Locate the cell with the specified text and output its (X, Y) center coordinate. 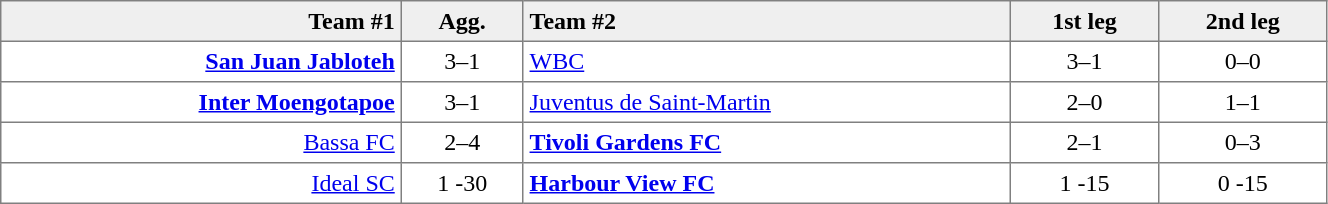
1 -15 (1084, 183)
2–0 (1084, 102)
0–0 (1242, 61)
Tivoli Gardens FC (766, 142)
2nd leg (1242, 21)
Agg. (462, 21)
0–3 (1242, 142)
2–4 (462, 142)
Bassa FC (202, 142)
2–1 (1084, 142)
Juventus de Saint-Martin (766, 102)
Team #1 (202, 21)
Inter Moengotapoe (202, 102)
Harbour View FC (766, 183)
1–1 (1242, 102)
1 -30 (462, 183)
1st leg (1084, 21)
0 -15 (1242, 183)
San Juan Jabloteh (202, 61)
Ideal SC (202, 183)
Team #2 (766, 21)
WBC (766, 61)
